Scan for the cell matching the given text and deliver its [X, Y] coordinate at center. 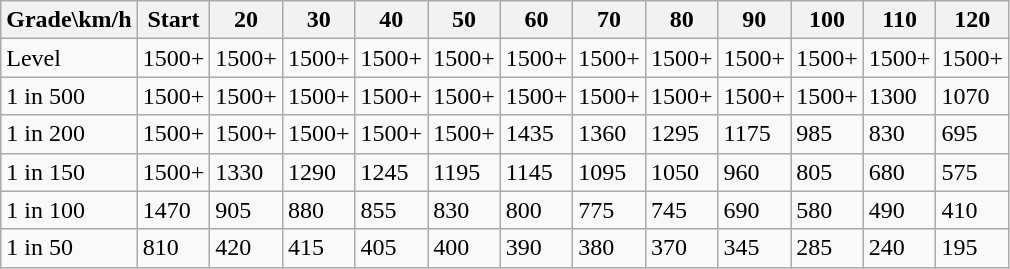
420 [246, 248]
40 [392, 20]
1 in 100 [69, 210]
195 [972, 248]
855 [392, 210]
1290 [318, 172]
415 [318, 248]
690 [754, 210]
580 [828, 210]
100 [828, 20]
960 [754, 172]
1245 [392, 172]
1145 [536, 172]
1 in 500 [69, 96]
410 [972, 210]
1295 [682, 134]
Start [174, 20]
285 [828, 248]
905 [246, 210]
1050 [682, 172]
370 [682, 248]
1435 [536, 134]
50 [464, 20]
390 [536, 248]
Grade\km/h [69, 20]
810 [174, 248]
80 [682, 20]
400 [464, 248]
1 in 200 [69, 134]
745 [682, 210]
70 [610, 20]
1175 [754, 134]
575 [972, 172]
1 in 50 [69, 248]
1 in 150 [69, 172]
20 [246, 20]
805 [828, 172]
240 [900, 248]
90 [754, 20]
Level [69, 58]
880 [318, 210]
1095 [610, 172]
695 [972, 134]
1300 [900, 96]
120 [972, 20]
110 [900, 20]
1070 [972, 96]
30 [318, 20]
490 [900, 210]
1330 [246, 172]
1195 [464, 172]
1360 [610, 134]
985 [828, 134]
775 [610, 210]
1470 [174, 210]
345 [754, 248]
680 [900, 172]
60 [536, 20]
380 [610, 248]
800 [536, 210]
405 [392, 248]
